Pinpoint the cell where the given text exists, returning its (X, Y) midpoint coordinate. 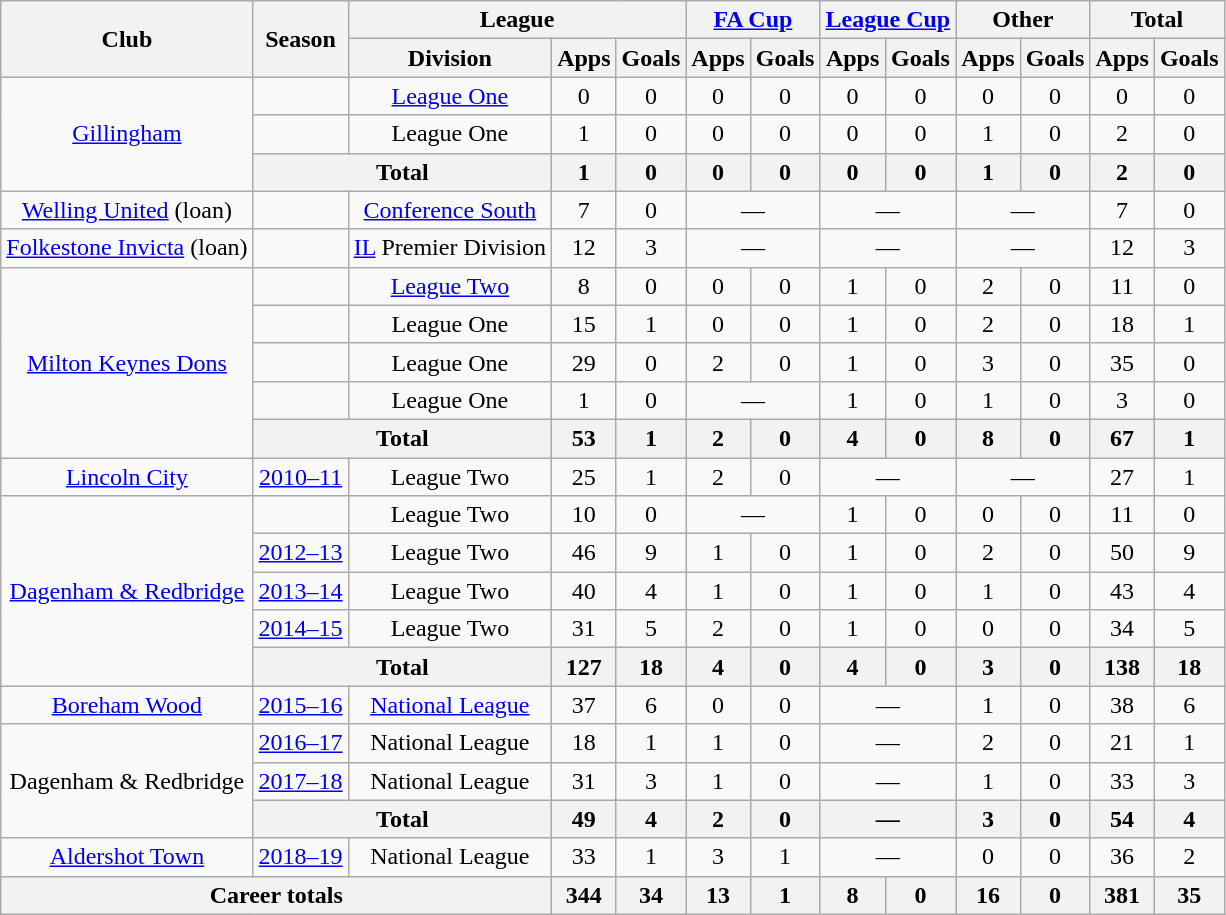
Club (127, 39)
Folkestone Invicta (loan) (127, 248)
344 (584, 895)
Boreham Wood (127, 705)
10 (584, 515)
46 (584, 553)
38 (1122, 705)
2013–14 (300, 591)
16 (988, 895)
2012–13 (300, 553)
Conference South (450, 210)
54 (1122, 819)
Welling United (loan) (127, 210)
50 (1122, 553)
2017–18 (300, 781)
25 (584, 477)
127 (584, 667)
53 (584, 438)
League (517, 20)
League Cup (888, 20)
138 (1122, 667)
29 (584, 362)
40 (584, 591)
2015–16 (300, 705)
Other (1023, 20)
Division (450, 58)
2016–17 (300, 743)
15 (584, 324)
FA Cup (753, 20)
13 (718, 895)
27 (1122, 477)
21 (1122, 743)
67 (1122, 438)
IL Premier Division (450, 248)
36 (1122, 857)
43 (1122, 591)
37 (584, 705)
49 (584, 819)
Season (300, 39)
Milton Keynes Dons (127, 362)
2014–15 (300, 629)
Lincoln City (127, 477)
Career totals (276, 895)
2010–11 (300, 477)
2018–19 (300, 857)
381 (1122, 895)
Gillingham (127, 134)
Aldershot Town (127, 857)
